Provide the (x, y) coordinate of the cell's center where the given text is located.  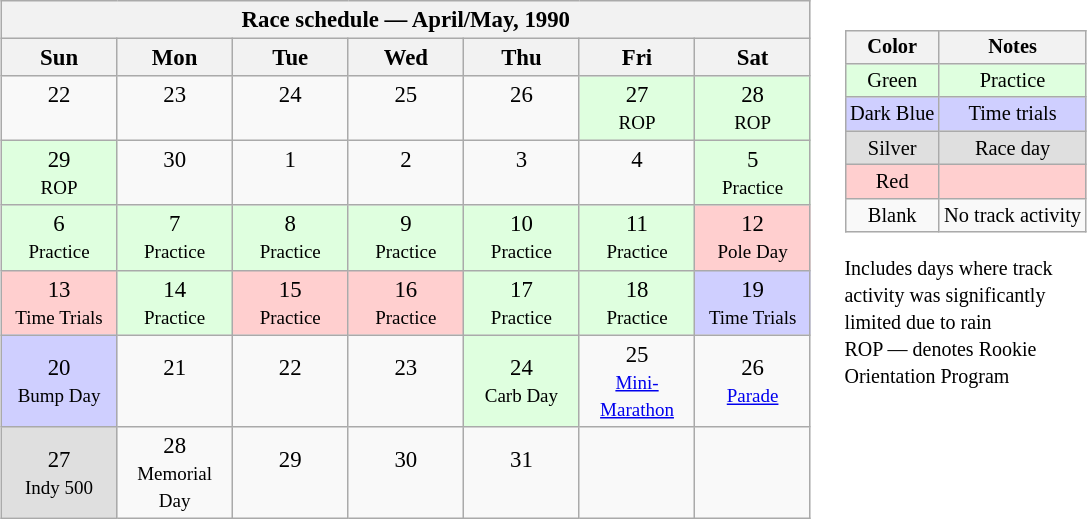
11Practice (637, 238)
10Practice (522, 238)
27ROP (637, 108)
5Practice (753, 174)
Race day (1012, 148)
Notes (1012, 47)
Silver (892, 148)
16Practice (406, 302)
25 (406, 108)
Tue (290, 58)
2 (406, 174)
Sun (59, 58)
14Practice (175, 302)
25Mini-Marathon (637, 381)
Practice (1012, 81)
Red (892, 182)
Sat (753, 58)
7Practice (175, 238)
19Time Trials (753, 302)
21 (175, 381)
31 (522, 472)
12Pole Day (753, 238)
17Practice (522, 302)
4 (637, 174)
Fri (637, 58)
26Parade (753, 381)
3 (522, 174)
6Practice (59, 238)
No track activity (1012, 215)
24 (290, 108)
27Indy 500 (59, 472)
29 (290, 472)
Dark Blue (892, 114)
28Memorial Day (175, 472)
Green (892, 81)
Color (892, 47)
20Bump Day (59, 381)
28ROP (753, 108)
1 (290, 174)
15Practice (290, 302)
Mon (175, 58)
8Practice (290, 238)
Thu (522, 58)
18Practice (637, 302)
29ROP (59, 174)
26 (522, 108)
9Practice (406, 238)
24Carb Day (522, 381)
Wed (406, 58)
Time trials (1012, 114)
Race schedule — April/May, 1990 (406, 20)
13Time Trials (59, 302)
Blank (892, 215)
